Return [X, Y] of the center of cell containing provided text 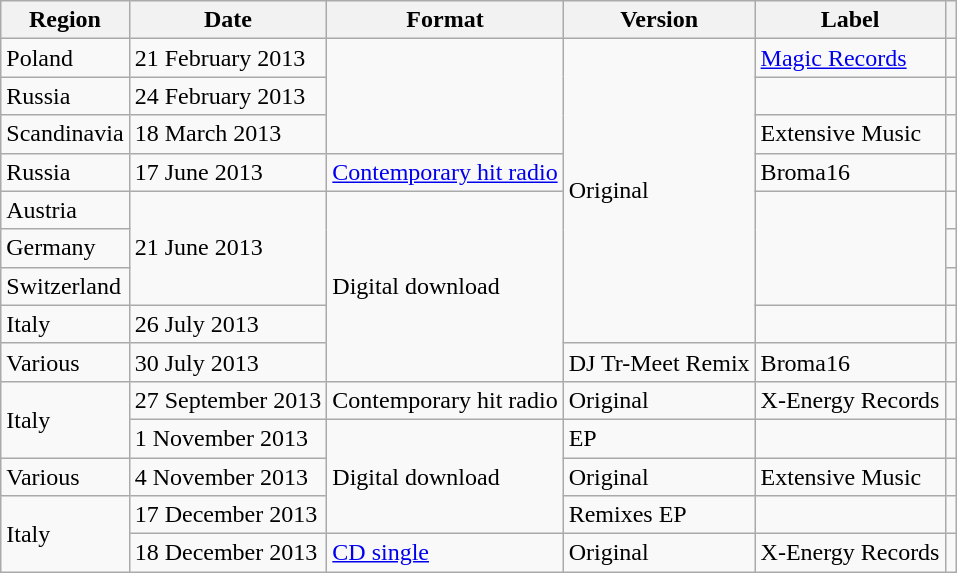
Format [445, 20]
Scandinavia [65, 134]
Poland [65, 58]
18 December 2013 [228, 553]
4 November 2013 [228, 477]
Date [228, 20]
Switzerland [65, 286]
Magic Records [850, 58]
17 June 2013 [228, 172]
EP [659, 438]
1 November 2013 [228, 438]
Germany [65, 248]
Region [65, 20]
Label [850, 20]
18 March 2013 [228, 134]
30 July 2013 [228, 362]
Austria [65, 210]
21 February 2013 [228, 58]
Remixes EP [659, 515]
17 December 2013 [228, 515]
CD single [445, 553]
26 July 2013 [228, 324]
DJ Tr-Meet Remix [659, 362]
21 June 2013 [228, 248]
24 February 2013 [228, 96]
Version [659, 20]
27 September 2013 [228, 400]
